Output the [X, Y] coordinate of the center of the cell containing the given text.  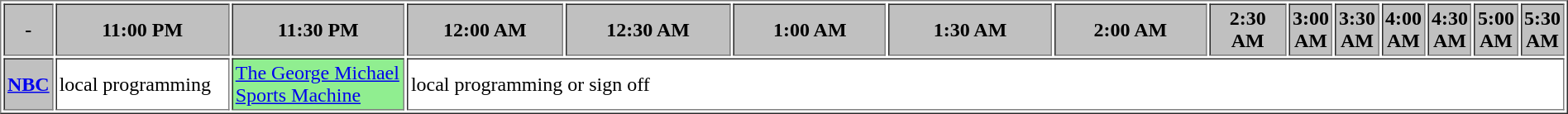
3:00 AM [1310, 30]
2:00 AM [1131, 30]
NBC [28, 84]
12:30 AM [648, 30]
3:30 AM [1356, 30]
local programming [142, 84]
1:00 AM [810, 30]
2:30 AM [1248, 30]
The George Michael Sports Machine [318, 84]
4:30 AM [1449, 30]
- [28, 30]
local programming or sign off [986, 84]
11:30 PM [318, 30]
5:00 AM [1495, 30]
5:30 AM [1542, 30]
1:30 AM [969, 30]
11:00 PM [142, 30]
12:00 AM [485, 30]
4:00 AM [1403, 30]
